Return the [x, y] coordinate for the center point of the cell that contains the specified text.  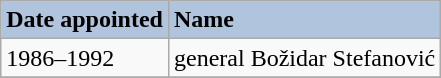
1986–1992 [85, 58]
general Božidar Stefanović [304, 58]
Name [304, 20]
Date appointed [85, 20]
